Identify which cell holds the provided text, then report its [X, Y] central coordinate. 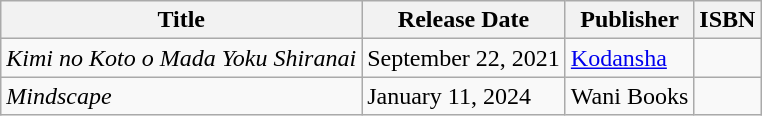
Mindscape [182, 96]
Publisher [629, 20]
September 22, 2021 [464, 58]
Title [182, 20]
January 11, 2024 [464, 96]
Kimi no Koto o Mada Yoku Shiranai [182, 58]
Wani Books [629, 96]
ISBN [728, 20]
Release Date [464, 20]
Kodansha [629, 58]
